Return (X, Y) of the center of cell containing provided text 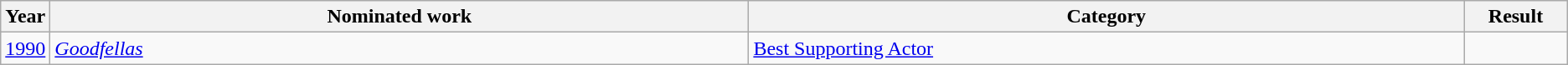
Nominated work (400, 17)
1990 (25, 48)
Category (1106, 17)
Result (1516, 17)
Best Supporting Actor (1106, 48)
Goodfellas (400, 48)
Year (25, 17)
